Return the [x, y] coordinate for the center point of the cell that contains the specified text.  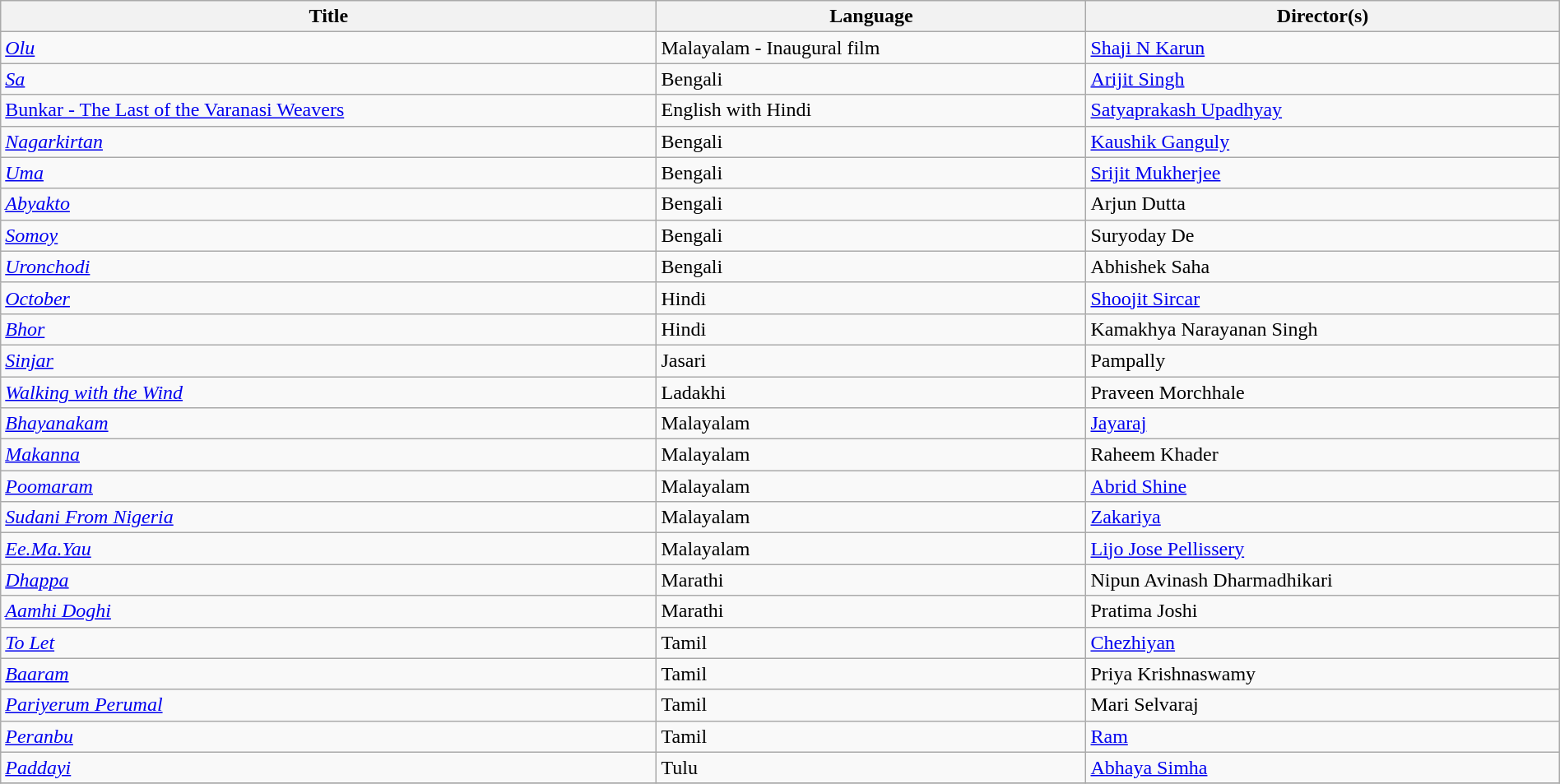
Bunkar - The Last of the Varanasi Weavers [329, 110]
Dhappa [329, 580]
Walking with the Wind [329, 392]
October [329, 298]
Abrid Shine [1323, 486]
To Let [329, 643]
Abyakto [329, 204]
Shaji N Karun [1323, 48]
Suryoday De [1323, 235]
Director(s) [1323, 16]
Paddayi [329, 768]
Chezhiyan [1323, 643]
Zakariya [1323, 517]
Pratima Joshi [1323, 611]
Tulu [871, 768]
Satyaprakash Upadhyay [1323, 110]
Aamhi Doghi [329, 611]
Pampally [1323, 360]
Sinjar [329, 360]
Somoy [329, 235]
Pariyerum Perumal [329, 705]
English with Hindi [871, 110]
Arijit Singh [1323, 79]
Srijit Mukherjee [1323, 173]
Nagarkirtan [329, 141]
Bhayanakam [329, 424]
Kaushik Ganguly [1323, 141]
Poomaram [329, 486]
Praveen Morchhale [1323, 392]
Jasari [871, 360]
Bhor [329, 329]
Language [871, 16]
Ee.Ma.Yau [329, 549]
Uronchodi [329, 267]
Peranbu [329, 736]
Abhaya Simha [1323, 768]
Ram [1323, 736]
Malayalam - Inaugural film [871, 48]
Priya Krishnaswamy [1323, 674]
Baaram [329, 674]
Nipun Avinash Dharmadhikari [1323, 580]
Olu [329, 48]
Makanna [329, 455]
Ladakhi [871, 392]
Kamakhya Narayanan Singh [1323, 329]
Arjun Dutta [1323, 204]
Jayaraj [1323, 424]
Uma [329, 173]
Shoojit Sircar [1323, 298]
Sa [329, 79]
Lijo Jose Pellissery [1323, 549]
Mari Selvaraj [1323, 705]
Title [329, 16]
Sudani From Nigeria [329, 517]
Abhishek Saha [1323, 267]
Raheem Khader [1323, 455]
